Return the [X, Y] coordinate for the center point of the cell that contains the specified text.  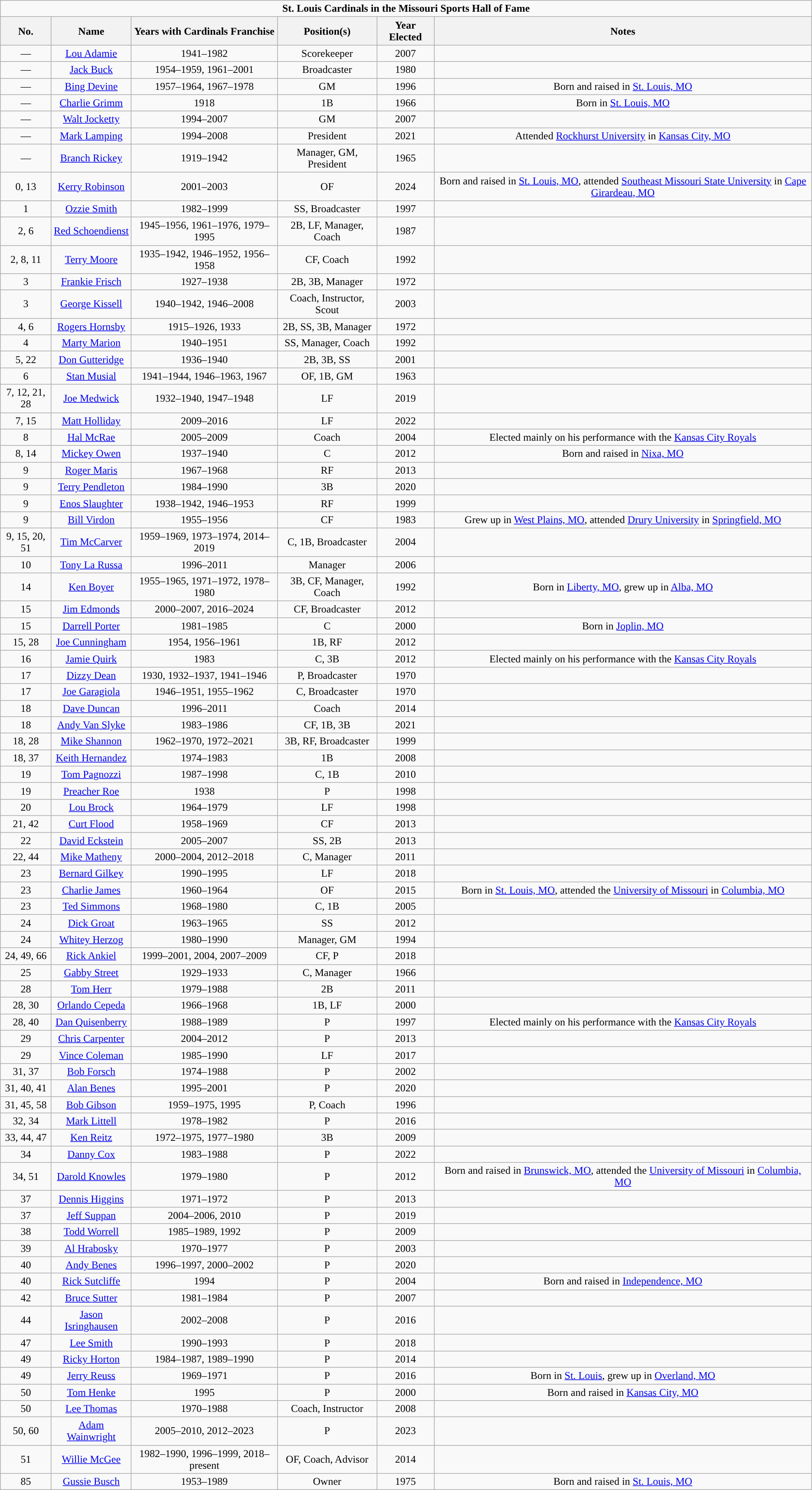
6 [26, 376]
1967–1968 [204, 470]
32, 34 [26, 1121]
Tom Pagnozzi [91, 774]
2004–2012 [204, 1038]
1982–1999 [204, 209]
1915–1926, 1933 [204, 327]
1957–1964, 1967–1978 [204, 86]
1935–1942, 1946–1952, 1956–1958 [204, 259]
Preacher Roe [91, 791]
2005–2009 [204, 437]
President [327, 136]
2, 8, 11 [26, 259]
OF, Coach, Advisor [327, 1459]
7, 12, 21, 28 [26, 398]
1990–1993 [204, 1343]
Born in Liberty, MO, grew up in Alba, MO [623, 587]
Bill Virdon [91, 520]
1979–1980 [204, 1176]
1994–2007 [204, 119]
1919–1942 [204, 158]
1979–1988 [204, 989]
3B, CF, Manager, Coach [327, 587]
1995–2001 [204, 1088]
1B, LF [327, 1005]
Born in St. Louis, MO, attended the University of Missouri in Columbia, MO [623, 890]
Willie McGee [91, 1459]
1 [26, 209]
34, 51 [26, 1176]
1941–1982 [204, 53]
10 [26, 564]
Manager, GM, President [327, 158]
1930, 1932–1937, 1941–1946 [204, 675]
1978–1982 [204, 1121]
28, 30 [26, 1005]
Dizzy Dean [91, 675]
1963 [406, 376]
Whitey Herzog [91, 940]
Dick Groat [91, 923]
31, 40, 41 [26, 1088]
Bob Forsch [91, 1071]
1987 [406, 231]
Darold Knowles [91, 1176]
Jamie Quirk [91, 659]
7, 15 [26, 421]
8, 14 [26, 454]
1938 [204, 791]
1984–1990 [204, 487]
9, 15, 20, 51 [26, 542]
2, 6 [26, 231]
SS, 2B [327, 840]
1981–1985 [204, 626]
25 [26, 973]
SS, Broadcaster [327, 209]
Joe Cunningham [91, 642]
C, 3B [327, 659]
24, 49, 66 [26, 956]
C, 1B, Broadcaster [327, 542]
1971–1972 [204, 1199]
1996–1997, 2000–2002 [204, 1265]
1980 [406, 70]
1969–1971 [204, 1375]
CF, Coach [327, 259]
5, 22 [26, 360]
2005 [406, 907]
1990–1995 [204, 874]
Kerry Robinson [91, 187]
Coach, Instructor, Scout [327, 305]
Tom Herr [91, 989]
Ozzie Smith [91, 209]
1932–1940, 1947–1948 [204, 398]
Hal McRae [91, 437]
34 [26, 1154]
Ted Simmons [91, 907]
Stan Musial [91, 376]
Darrell Porter [91, 626]
Dan Quisenberry [91, 1022]
1966–1968 [204, 1005]
Gabby Street [91, 973]
8 [26, 437]
1964–1979 [204, 807]
Coach, Instructor [327, 1409]
Keith Hernandez [91, 758]
SS, Manager, Coach [327, 343]
No. [26, 31]
Jim Edmonds [91, 609]
Mike Matheny [91, 857]
Dave Duncan [91, 708]
1983–1986 [204, 725]
22 [26, 840]
Tony La Russa [91, 564]
2000–2004, 2012–2018 [204, 857]
Todd Worrell [91, 1232]
1954, 1956–1961 [204, 642]
Bernard Gilkey [91, 874]
1955–1965, 1971–1972, 1978–1980 [204, 587]
Al Hrabosky [91, 1248]
2001–2003 [204, 187]
39 [26, 1248]
1941–1944, 1946–1963, 1967 [204, 376]
Alan Benes [91, 1088]
1985–1989, 1992 [204, 1232]
P, Coach [327, 1105]
2006 [406, 564]
2015 [406, 890]
Red Schoendienst [91, 231]
Don Gutteridge [91, 360]
Scorekeeper [327, 53]
Ken Boyer [91, 587]
1968–1980 [204, 907]
Andy Van Slyke [91, 725]
Ricky Horton [91, 1359]
1B, RF [327, 642]
14 [26, 587]
SS [327, 923]
Orlando Cepeda [91, 1005]
1929–1933 [204, 973]
1974–1988 [204, 1071]
1940–1951 [204, 343]
Born and raised in Brunswick, MO, attended the University of Missouri in Columbia, MO [623, 1176]
Name [91, 31]
15, 28 [26, 642]
1994–2008 [204, 136]
1960–1964 [204, 890]
1974–1983 [204, 758]
CF, 1B, 3B [327, 725]
Rick Ankiel [91, 956]
47 [26, 1343]
2005–2010, 2012–2023 [204, 1431]
42 [26, 1298]
Matt Holliday [91, 421]
Born and raised in St. Louis, MO, attended Southeast Missouri State University in Cape Girardeau, MO [623, 187]
Roger Maris [91, 470]
Mark Lamping [91, 136]
22, 44 [26, 857]
Position(s) [327, 31]
C, Broadcaster [327, 692]
Chris Carpenter [91, 1038]
Terry Moore [91, 259]
Bruce Sutter [91, 1298]
Year Elected [406, 31]
Andy Benes [91, 1265]
2B [327, 989]
Lee Thomas [91, 1409]
Enos Slaughter [91, 503]
Danny Cox [91, 1154]
2B, 3B, SS [327, 360]
Vince Coleman [91, 1055]
Bob Gibson [91, 1105]
Jerry Reuss [91, 1375]
Broadcaster [327, 70]
21, 42 [26, 824]
1937–1940 [204, 454]
OF, 1B, GM [327, 376]
28 [26, 989]
4, 6 [26, 327]
2002–2008 [204, 1320]
Tim McCarver [91, 542]
Born in St. Louis, MO [623, 103]
50, 60 [26, 1431]
31, 37 [26, 1071]
Born and raised in Nixa, MO [623, 454]
Bing Devine [91, 86]
1982–1990, 1996–1999, 2018–present [204, 1459]
2009–2016 [204, 421]
2023 [406, 1431]
Notes [623, 31]
1970–1977 [204, 1248]
1999–2001, 2004, 2007–2009 [204, 956]
Born in St. Louis, grew up in Overland, MO [623, 1375]
2B, 3B, Manager [327, 282]
Manager [327, 564]
Branch Rickey [91, 158]
David Eckstein [91, 840]
20 [26, 807]
1987–1998 [204, 774]
Adam Wainwright [91, 1431]
Mike Shannon [91, 741]
2B, SS, 3B, Manager [327, 327]
Owner [327, 1482]
CF, Broadcaster [327, 609]
3B, RF, Broadcaster [327, 741]
Born and raised in Kansas City, MO [623, 1392]
2004–2006, 2010 [204, 1215]
2024 [406, 187]
1963–1965 [204, 923]
Born and raised in Independence, MO [623, 1281]
1995 [204, 1392]
38 [26, 1232]
1945–1956, 1961–1976, 1979–1995 [204, 231]
George Kissell [91, 305]
1959–1969, 1973–1974, 2014–2019 [204, 542]
1962–1970, 1972–2021 [204, 741]
2002 [406, 1071]
2B, LF, Manager, Coach [327, 231]
Mickey Owen [91, 454]
Attended Rockhurst University in Kansas City, MO [623, 136]
1959–1975, 1995 [204, 1105]
Manager, GM [327, 940]
Joe Garagiola [91, 692]
18, 37 [26, 758]
1965 [406, 158]
1983–1988 [204, 1154]
1970–1988 [204, 1409]
Charlie Grimm [91, 103]
1936–1940 [204, 360]
Mark Littell [91, 1121]
28, 40 [26, 1022]
1985–1990 [204, 1055]
1940–1942, 1946–2008 [204, 305]
4 [26, 343]
31, 45, 58 [26, 1105]
44 [26, 1320]
18, 28 [26, 741]
2005–2007 [204, 840]
0, 13 [26, 187]
P, Broadcaster [327, 675]
Jason Isringhausen [91, 1320]
St. Louis Cardinals in the Missouri Sports Hall of Fame [406, 9]
1954–1959, 1961–2001 [204, 70]
1975 [406, 1482]
1938–1942, 1946–1953 [204, 503]
33, 44, 47 [26, 1138]
Walt Jocketty [91, 119]
1958–1969 [204, 824]
16 [26, 659]
Terry Pendleton [91, 487]
51 [26, 1459]
1980–1990 [204, 940]
Rick Sutcliffe [91, 1281]
Ken Reitz [91, 1138]
Jeff Suppan [91, 1215]
Lee Smith [91, 1343]
Rogers Hornsby [91, 327]
Frankie Frisch [91, 282]
1927–1938 [204, 282]
Years with Cardinals Franchise [204, 31]
2001 [406, 360]
Lou Brock [91, 807]
85 [26, 1482]
1981–1984 [204, 1298]
1953–1989 [204, 1482]
Lou Adamie [91, 53]
Tom Henke [91, 1392]
Joe Medwick [91, 398]
Gussie Busch [91, 1482]
Dennis Higgins [91, 1199]
Jack Buck [91, 70]
Charlie James [91, 890]
Marty Marion [91, 343]
Born in Joplin, MO [623, 626]
1988–1989 [204, 1022]
2017 [406, 1055]
Grew up in West Plains, MO, attended Drury University in Springfield, MO [623, 520]
2000–2007, 2016–2024 [204, 609]
CF, P [327, 956]
1984–1987, 1989–1990 [204, 1359]
1946–1951, 1955–1962 [204, 692]
1972–1975, 1977–1980 [204, 1138]
2010 [406, 774]
1955–1956 [204, 520]
Curt Flood [91, 824]
1918 [204, 103]
